Pinpoint the cell where the given text exists, returning its (x, y) midpoint coordinate. 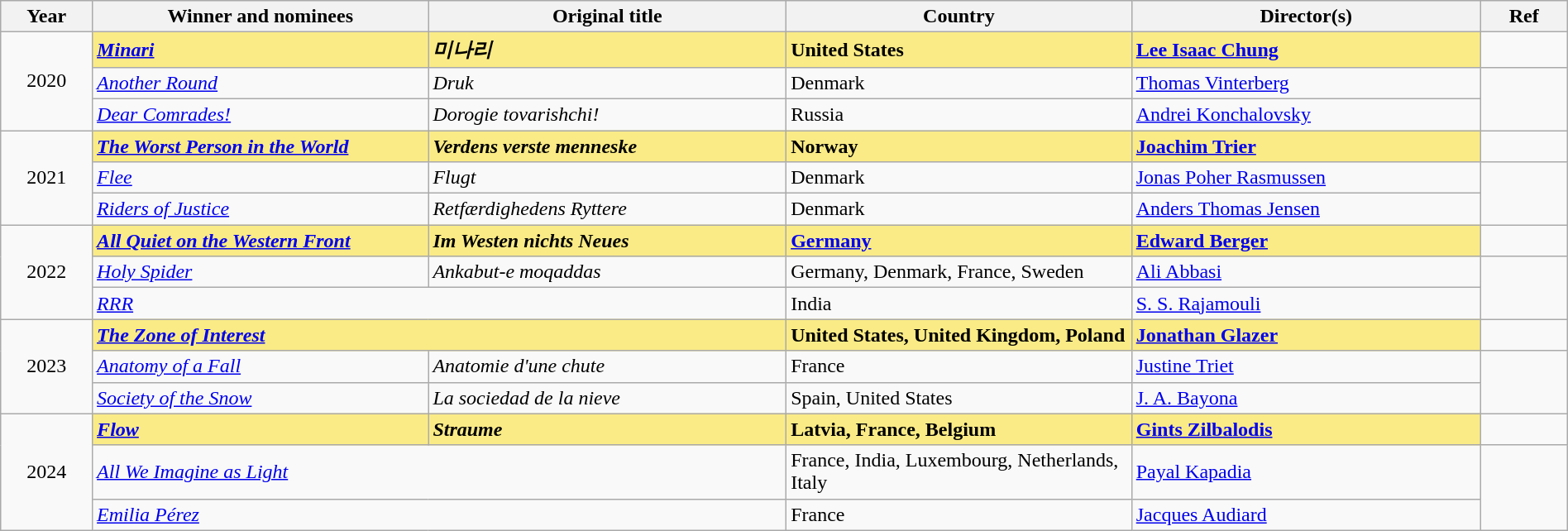
Anders Thomas Jensen (1306, 209)
미나리 (607, 50)
Norway (959, 146)
Spain, United States (959, 398)
Thomas Vinterberg (1306, 83)
Russia (959, 114)
Im Westen nichts Neues (607, 241)
Ali Abbasi (1306, 272)
Dorogie tovarishchi! (607, 114)
Director(s) (1306, 17)
Retfærdighedens Ryttere (607, 209)
United States (959, 50)
Winner and nominees (261, 17)
Ankabut-e moqaddas (607, 272)
Anatomie d'une chute (607, 366)
2021 (46, 178)
Justine Triet (1306, 366)
RRR (440, 304)
Anatomy of a Fall (261, 366)
India (959, 304)
Lee Isaac Chung (1306, 50)
La sociedad de la nieve (607, 398)
Society of the Snow (261, 398)
Jonathan Glazer (1306, 335)
Original title (607, 17)
2020 (46, 81)
Jacques Audiard (1306, 514)
Flee (261, 178)
Emilia Pérez (440, 514)
Straume (607, 429)
Ref (1523, 17)
Latvia, France, Belgium (959, 429)
Country (959, 17)
All Quiet on the Western Front (261, 241)
Another Round (261, 83)
Flugt (607, 178)
Verdens verste menneske (607, 146)
United States, United Kingdom, Poland (959, 335)
Holy Spider (261, 272)
The Worst Person in the World (261, 146)
2022 (46, 272)
Germany (959, 241)
Edward Berger (1306, 241)
France, India, Luxembourg, Netherlands, Italy (959, 471)
Riders of Justice (261, 209)
J. A. Bayona (1306, 398)
Payal Kapadia (1306, 471)
Jonas Poher Rasmussen (1306, 178)
Druk (607, 83)
All We Imagine as Light (440, 471)
S. S. Rajamouli (1306, 304)
2023 (46, 366)
Gints Zilbalodis (1306, 429)
Minari (261, 50)
Germany, Denmark, France, Sweden (959, 272)
Flow (261, 429)
Joachim Trier (1306, 146)
The Zone of Interest (440, 335)
Year (46, 17)
2024 (46, 471)
Andrei Konchalovsky (1306, 114)
Dear Comrades! (261, 114)
